From the cell containing the given text, extract its center point as (X, Y) coordinate. 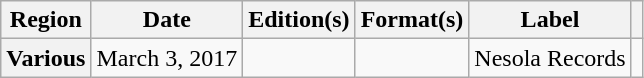
Various (46, 58)
Date (167, 20)
Nesola Records (550, 58)
Label (550, 20)
Format(s) (412, 20)
Edition(s) (299, 20)
Region (46, 20)
March 3, 2017 (167, 58)
